Capture the cell that displays the provided text and extract its [X, Y] central coordinate. 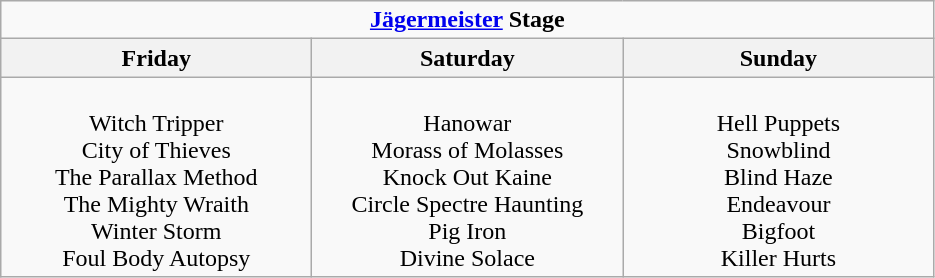
Hell Puppets Snowblind Blind Haze Endeavour Bigfoot Killer Hurts [778, 177]
Witch Tripper City of Thieves The Parallax Method The Mighty Wraith Winter Storm Foul Body Autopsy [156, 177]
Hanowar Morass of Molasses Knock Out Kaine Circle Spectre Haunting Pig Iron Divine Solace [468, 177]
Friday [156, 58]
Jägermeister Stage [468, 20]
Saturday [468, 58]
Sunday [778, 58]
